Output the [x, y] coordinate of the center of the cell containing the given text.  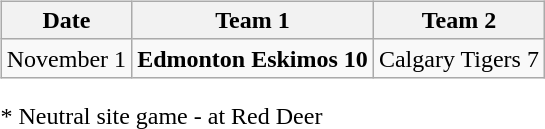
Date [66, 20]
Edmonton Eskimos 10 [253, 58]
November 1 [66, 58]
Team 1 [253, 20]
Calgary Tigers 7 [458, 58]
Team 2 [458, 20]
